Detect which cell encompasses the target text, then output its [X, Y] center coordinate. 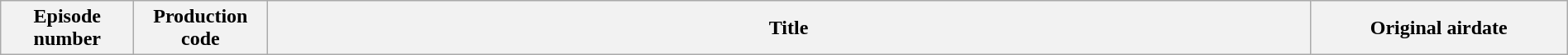
Original airdate [1439, 28]
Title [789, 28]
Episode number [68, 28]
Production code [200, 28]
